Return the [x, y] coordinate for the center point of the cell that contains the specified text.  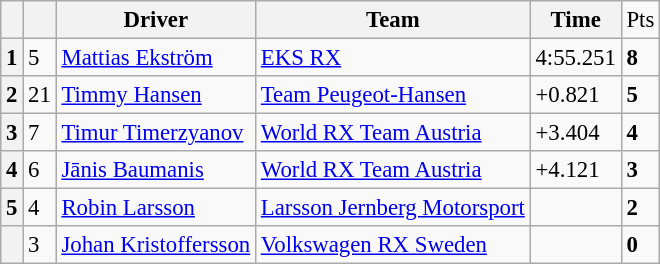
Time [576, 20]
4:55.251 [576, 58]
Team Peugeot-Hansen [392, 95]
21 [40, 95]
Team [392, 20]
Pts [640, 20]
Volkswagen RX Sweden [392, 245]
6 [40, 170]
Robin Larsson [156, 208]
Mattias Ekström [156, 58]
1 [12, 58]
7 [40, 133]
Driver [156, 20]
Timmy Hansen [156, 95]
Larsson Jernberg Motorsport [392, 208]
0 [640, 245]
Jānis Baumanis [156, 170]
Johan Kristoffersson [156, 245]
EKS RX [392, 58]
+4.121 [576, 170]
+3.404 [576, 133]
+0.821 [576, 95]
Timur Timerzyanov [156, 133]
8 [640, 58]
